Return (X, Y) of the center of cell containing provided text 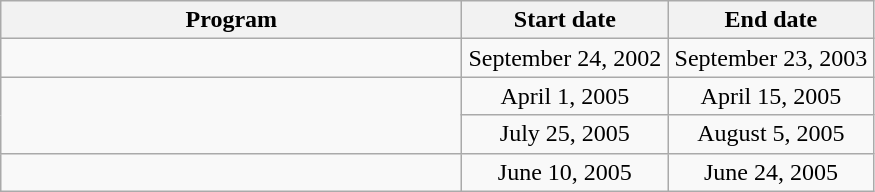
April 15, 2005 (771, 96)
July 25, 2005 (565, 134)
June 10, 2005 (565, 172)
April 1, 2005 (565, 96)
June 24, 2005 (771, 172)
September 23, 2003 (771, 58)
September 24, 2002 (565, 58)
End date (771, 20)
August 5, 2005 (771, 134)
Start date (565, 20)
Program (232, 20)
